Pinpoint the cell where the given text exists, returning its (x, y) midpoint coordinate. 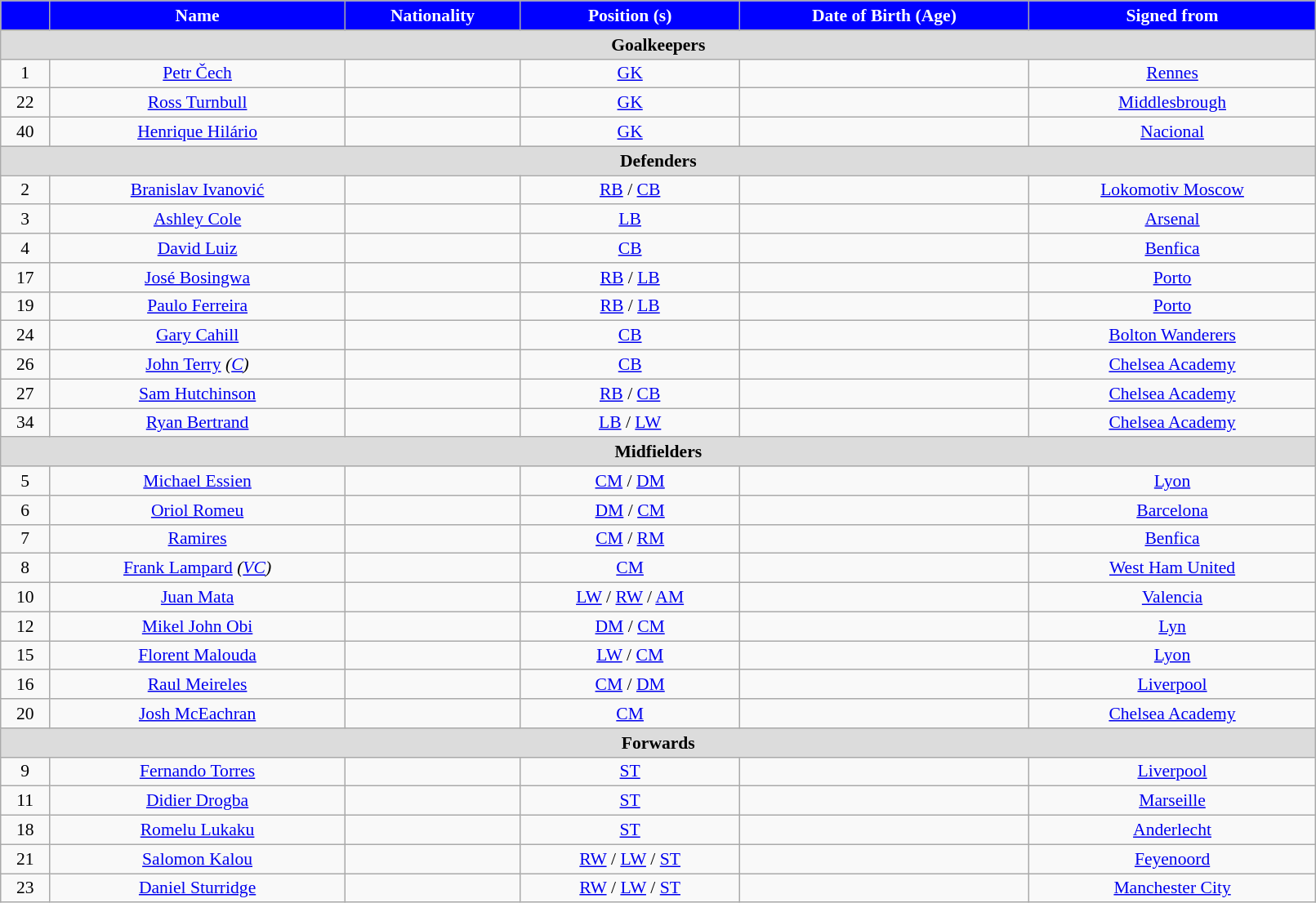
21 (25, 859)
Raul Meireles (198, 685)
Name (198, 16)
John Terry (C) (198, 365)
10 (25, 598)
22 (25, 103)
18 (25, 830)
1 (25, 73)
Manchester City (1172, 888)
Valencia (1172, 598)
Middlesbrough (1172, 103)
Michael Essien (198, 481)
4 (25, 248)
Fernando Torres (198, 772)
34 (25, 423)
LW / RW / AM (631, 598)
Branislav Ivanović (198, 190)
Daniel Sturridge (198, 888)
Paulo Ferreira (198, 306)
Goalkeepers (658, 45)
Date of Birth (Age) (885, 16)
Arsenal (1172, 220)
Forwards (658, 743)
2 (25, 190)
7 (25, 539)
Josh McEachran (198, 714)
LB / LW (631, 423)
40 (25, 132)
Oriol Romeu (198, 510)
27 (25, 394)
11 (25, 801)
Marseille (1172, 801)
Ross Turnbull (198, 103)
Ashley Cole (198, 220)
Ramires (198, 539)
LB (631, 220)
LW / CM (631, 656)
9 (25, 772)
24 (25, 336)
Mikel John Obi (198, 626)
Sam Hutchinson (198, 394)
Salomon Kalou (198, 859)
Rennes (1172, 73)
Signed from (1172, 16)
17 (25, 278)
Juan Mata (198, 598)
Romelu Lukaku (198, 830)
26 (25, 365)
20 (25, 714)
16 (25, 685)
José Bosingwa (198, 278)
Bolton Wanderers (1172, 336)
Defenders (658, 161)
Frank Lampard (VC) (198, 568)
Position (s) (631, 16)
Ryan Bertrand (198, 423)
19 (25, 306)
6 (25, 510)
Henrique Hilário (198, 132)
15 (25, 656)
Didier Drogba (198, 801)
Gary Cahill (198, 336)
Florent Malouda (198, 656)
Petr Čech (198, 73)
3 (25, 220)
Lokomotiv Moscow (1172, 190)
Lyn (1172, 626)
David Luiz (198, 248)
Midfielders (658, 452)
Barcelona (1172, 510)
Nationality (432, 16)
Nacional (1172, 132)
23 (25, 888)
CM / RM (631, 539)
12 (25, 626)
8 (25, 568)
5 (25, 481)
Feyenoord (1172, 859)
West Ham United (1172, 568)
Anderlecht (1172, 830)
